Output the [x, y] coordinate of the center of the cell containing the given text.  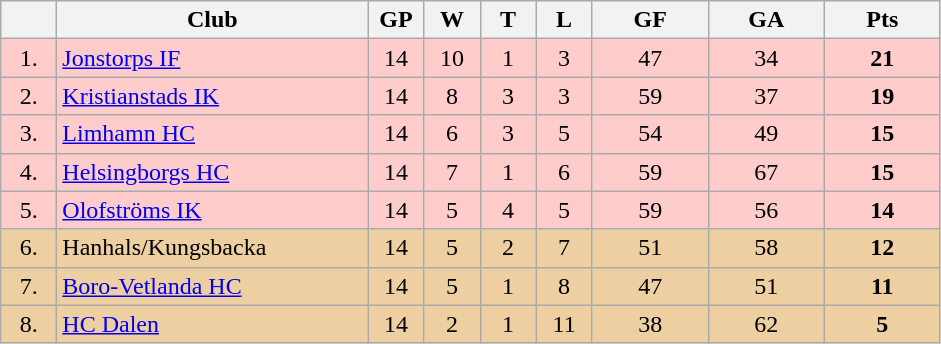
T [508, 20]
2. [29, 96]
GF [650, 20]
38 [650, 324]
L [564, 20]
Jonstorps IF [212, 58]
58 [766, 248]
21 [882, 58]
56 [766, 210]
5. [29, 210]
62 [766, 324]
4 [508, 210]
GA [766, 20]
1. [29, 58]
Club [212, 20]
Helsingborgs HC [212, 172]
Pts [882, 20]
Olofströms IK [212, 210]
Boro-Vetlanda HC [212, 286]
8. [29, 324]
W [452, 20]
49 [766, 134]
Limhamn HC [212, 134]
37 [766, 96]
10 [452, 58]
GP [396, 20]
Kristianstads IK [212, 96]
54 [650, 134]
4. [29, 172]
12 [882, 248]
3. [29, 134]
HC Dalen [212, 324]
67 [766, 172]
6. [29, 248]
Hanhals/Kungsbacka [212, 248]
34 [766, 58]
7. [29, 286]
19 [882, 96]
